Pinpoint the cell where the given text exists, returning its [X, Y] midpoint coordinate. 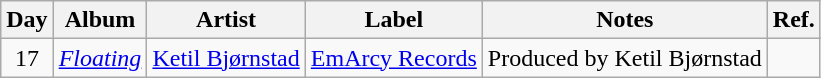
Ref. [794, 20]
Artist [226, 20]
Label [394, 20]
Album [100, 20]
Day [27, 20]
Notes [624, 20]
Floating [100, 58]
17 [27, 58]
Ketil Bjørnstad [226, 58]
EmArcy Records [394, 58]
Produced by Ketil Bjørnstad [624, 58]
